Return the [X, Y] coordinate for the center point of the cell that contains the specified text.  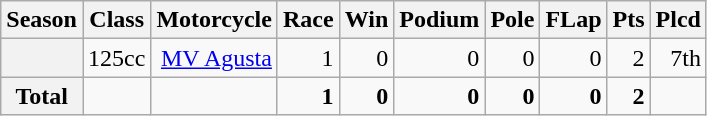
Plcd [678, 20]
Class [116, 20]
Pole [512, 20]
Total [42, 96]
Pts [628, 20]
Win [366, 20]
Race [308, 20]
MV Agusta [214, 58]
Motorcycle [214, 20]
Season [42, 20]
7th [678, 58]
Podium [440, 20]
FLap [574, 20]
125cc [116, 58]
